Provide the [x, y] coordinate of the cell's center where the given text is located.  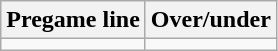
Pregame line [74, 20]
Over/under [210, 20]
